Return [X, Y] of the center of cell containing provided text 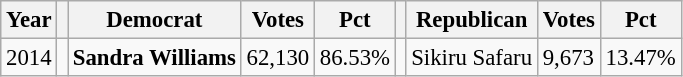
9,673 [568, 58]
Sandra Williams [155, 58]
Democrat [155, 20]
Year [29, 20]
62,130 [278, 58]
2014 [29, 58]
13.47% [640, 58]
86.53% [354, 58]
Sikiru Safaru [472, 58]
Republican [472, 20]
